Locate the cell with the specified text and output its (x, y) center coordinate. 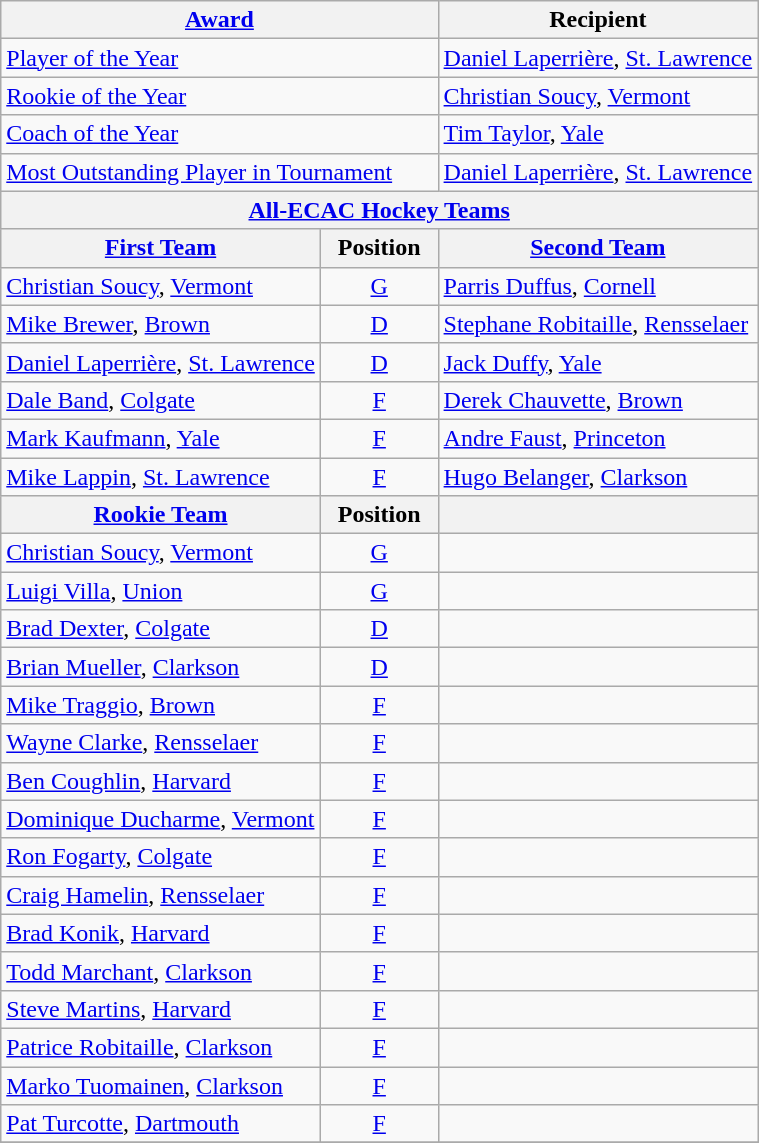
Tim Taylor, Yale (598, 134)
Mark Kaufmann, Yale (161, 438)
Patrice Robitaille, Clarkson (161, 1047)
Dale Band, Colgate (161, 400)
Rookie of the Year (220, 96)
Award (220, 20)
Recipient (598, 20)
Jack Duffy, Yale (598, 362)
Most Outstanding Player in Tournament (220, 172)
Mike Brewer, Brown (161, 324)
Brian Mueller, Clarkson (161, 667)
Dominique Ducharme, Vermont (161, 819)
First Team (161, 248)
Wayne Clarke, Rensselaer (161, 743)
Marko Tuomainen, Clarkson (161, 1085)
Second Team (598, 248)
Andre Faust, Princeton (598, 438)
Hugo Belanger, Clarkson (598, 477)
Coach of the Year (220, 134)
Craig Hamelin, Rensselaer (161, 895)
Player of the Year (220, 58)
Pat Turcotte, Dartmouth (161, 1124)
Ben Coughlin, Harvard (161, 781)
Todd Marchant, Clarkson (161, 971)
Mike Lappin, St. Lawrence (161, 477)
Ron Fogarty, Colgate (161, 857)
Rookie Team (161, 515)
Stephane Robitaille, Rensselaer (598, 324)
Steve Martins, Harvard (161, 1009)
Mike Traggio, Brown (161, 705)
Luigi Villa, Union (161, 591)
Parris Duffus, Cornell (598, 286)
Brad Dexter, Colgate (161, 629)
All-ECAC Hockey Teams (380, 210)
Derek Chauvette, Brown (598, 400)
Brad Konik, Harvard (161, 933)
